Locate the cell with the specified text and output its (x, y) center coordinate. 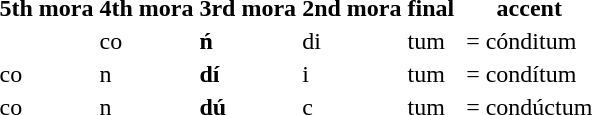
i (352, 74)
n (146, 74)
co (146, 41)
dí (248, 74)
ń (248, 41)
di (352, 41)
